From the cell containing the given text, extract its center point as (X, Y) coordinate. 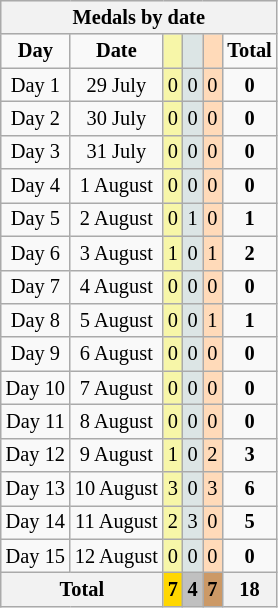
5 August (116, 320)
7 August (116, 388)
Day 4 (36, 186)
5 (249, 522)
Day 13 (36, 489)
Medals by date (139, 17)
4 August (116, 287)
Day 12 (36, 455)
Day 1 (36, 85)
Day 14 (36, 522)
30 July (116, 118)
31 July (116, 152)
12 August (116, 556)
29 July (116, 85)
Date (116, 51)
Day 9 (36, 354)
Day 11 (36, 421)
2 August (116, 219)
4 (193, 589)
Day 6 (36, 253)
3 August (116, 253)
Day (36, 51)
Day 15 (36, 556)
Day 3 (36, 152)
1 August (116, 186)
9 August (116, 455)
Day 7 (36, 287)
8 August (116, 421)
Day 2 (36, 118)
18 (249, 589)
Day 10 (36, 388)
Day 8 (36, 320)
10 August (116, 489)
11 August (116, 522)
Day 5 (36, 219)
6 (249, 489)
6 August (116, 354)
